Pinpoint the cell where the given text exists, returning its (X, Y) midpoint coordinate. 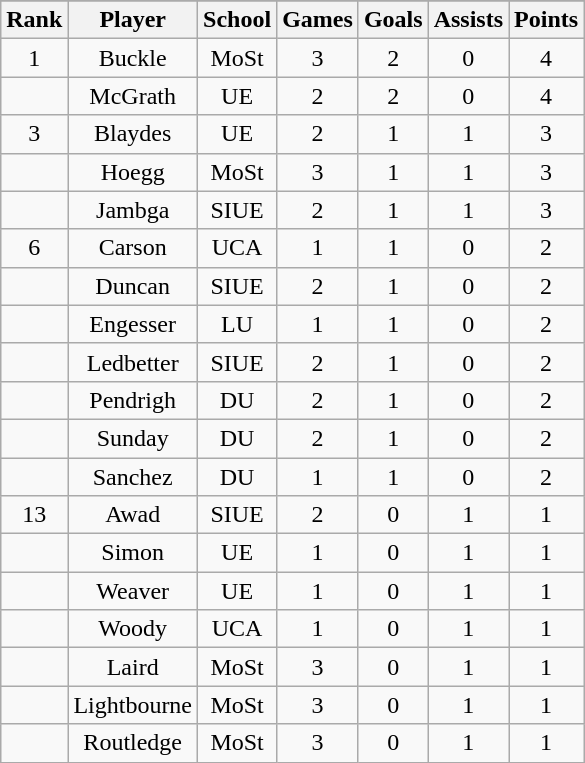
Lightbourne (133, 705)
Woody (133, 629)
Weaver (133, 591)
Laird (133, 667)
Goals (393, 20)
6 (34, 248)
Simon (133, 553)
Ledbetter (133, 362)
Pendrigh (133, 400)
13 (34, 515)
Hoegg (133, 172)
Sunday (133, 438)
Player (133, 20)
Points (546, 20)
Awad (133, 515)
Engesser (133, 324)
Routledge (133, 743)
Games (318, 20)
School (238, 20)
Blaydes (133, 134)
McGrath (133, 96)
Carson (133, 248)
Sanchez (133, 477)
Buckle (133, 58)
Jambga (133, 210)
Assists (468, 20)
Rank (34, 20)
Duncan (133, 286)
LU (238, 324)
